Search for the cell housing the specified text and yield its (x, y) center coordinate. 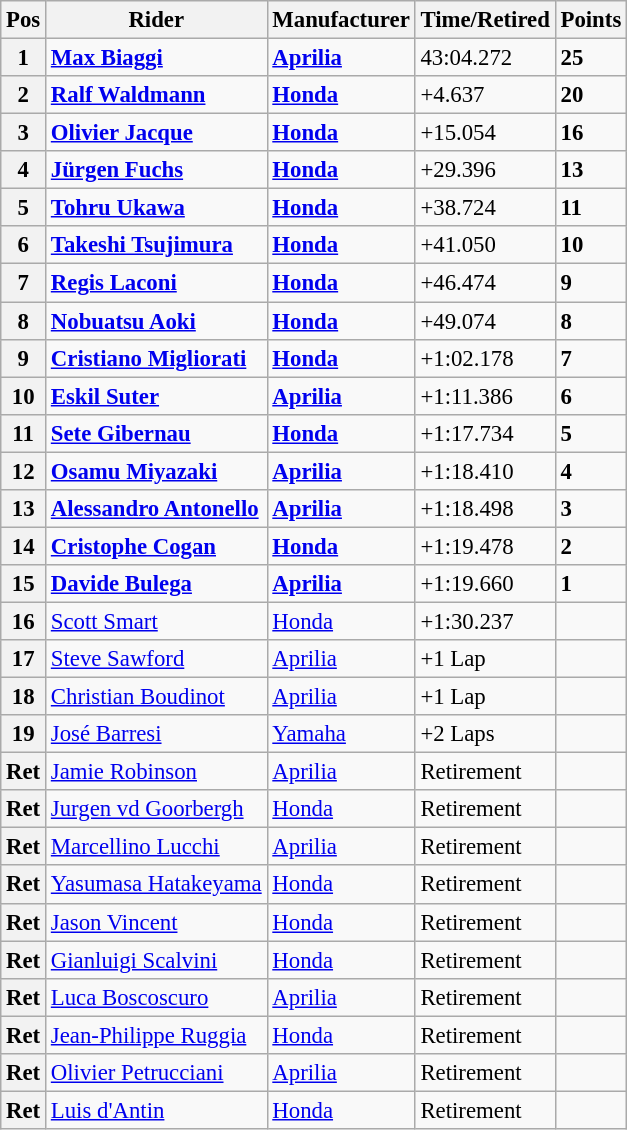
+1:11.386 (485, 396)
Takeshi Tsujimura (156, 245)
+38.724 (485, 208)
Yamaha (341, 734)
Nobuatsu Aoki (156, 321)
+2 Laps (485, 734)
+15.054 (485, 133)
+1:17.734 (485, 433)
Manufacturer (341, 20)
+41.050 (485, 245)
Gianluigi Scalvini (156, 960)
Points (590, 20)
Jason Vincent (156, 922)
Cristiano Migliorati (156, 358)
+46.474 (485, 283)
Eskil Suter (156, 396)
Osamu Miyazaki (156, 471)
14 (24, 546)
17 (24, 659)
+1:19.660 (485, 584)
12 (24, 471)
Steve Sawford (156, 659)
15 (24, 584)
20 (590, 95)
Christian Boudinot (156, 697)
Rider (156, 20)
Jurgen vd Goorbergh (156, 809)
+1:18.410 (485, 471)
Max Biaggi (156, 58)
Jean-Philippe Ruggia (156, 1035)
+49.074 (485, 321)
18 (24, 697)
Olivier Jacque (156, 133)
Olivier Petrucciani (156, 1073)
Jürgen Fuchs (156, 170)
Yasumasa Hatakeyama (156, 885)
43:04.272 (485, 58)
+1:02.178 (485, 358)
+1:30.237 (485, 621)
+4.637 (485, 95)
+1:18.498 (485, 509)
Jamie Robinson (156, 772)
Regis Laconi (156, 283)
+29.396 (485, 170)
Luca Boscoscuro (156, 997)
Cristophe Cogan (156, 546)
Pos (24, 20)
Scott Smart (156, 621)
25 (590, 58)
José Barresi (156, 734)
Sete Gibernau (156, 433)
Davide Bulega (156, 584)
19 (24, 734)
Luis d'Antin (156, 1110)
Time/Retired (485, 20)
Alessandro Antonello (156, 509)
Ralf Waldmann (156, 95)
Tohru Ukawa (156, 208)
+1:19.478 (485, 546)
Marcellino Lucchi (156, 847)
